Detect which cell encompasses the target text, then output its [x, y] center coordinate. 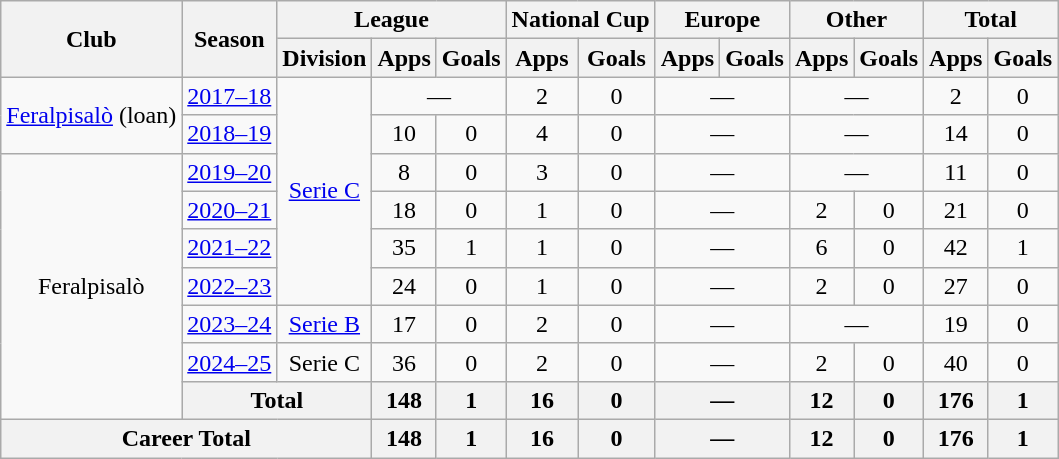
10 [404, 134]
2019–20 [230, 172]
35 [404, 248]
18 [404, 210]
National Cup [580, 20]
21 [956, 210]
19 [956, 324]
42 [956, 248]
Club [92, 39]
Feralpisalò [92, 286]
Season [230, 39]
4 [542, 134]
2017–18 [230, 96]
Other [856, 20]
36 [404, 362]
Feralpisalò (loan) [92, 115]
2020–21 [230, 210]
Division [324, 58]
24 [404, 286]
2021–22 [230, 248]
2018–19 [230, 134]
40 [956, 362]
6 [821, 248]
11 [956, 172]
2024–25 [230, 362]
League [392, 20]
2022–23 [230, 286]
17 [404, 324]
Europe [722, 20]
Career Total [186, 438]
14 [956, 134]
2023–24 [230, 324]
27 [956, 286]
3 [542, 172]
8 [404, 172]
Serie B [324, 324]
